Determine the [x, y] coordinate at the center of the cell enclosing the given text.  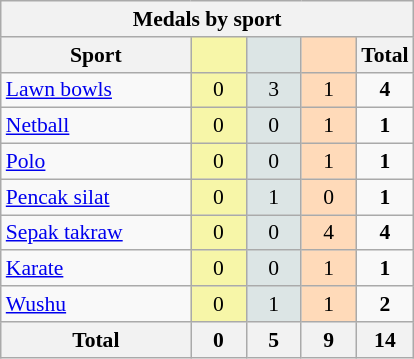
Polo [96, 162]
Medals by sport [208, 19]
Sport [96, 55]
Lawn bowls [96, 90]
5 [274, 340]
Wushu [96, 304]
14 [384, 340]
Karate [96, 269]
9 [328, 340]
Netball [96, 126]
Sepak takraw [96, 233]
Pencak silat [96, 197]
3 [274, 90]
2 [384, 304]
